From the cell containing the given text, extract its center point as (X, Y) coordinate. 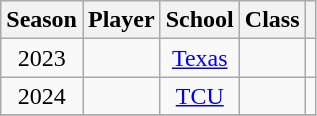
TCU (200, 96)
Class (272, 20)
2023 (42, 58)
2024 (42, 96)
Texas (200, 58)
Player (121, 20)
Season (42, 20)
School (200, 20)
